Capture the cell that displays the provided text and extract its (x, y) central coordinate. 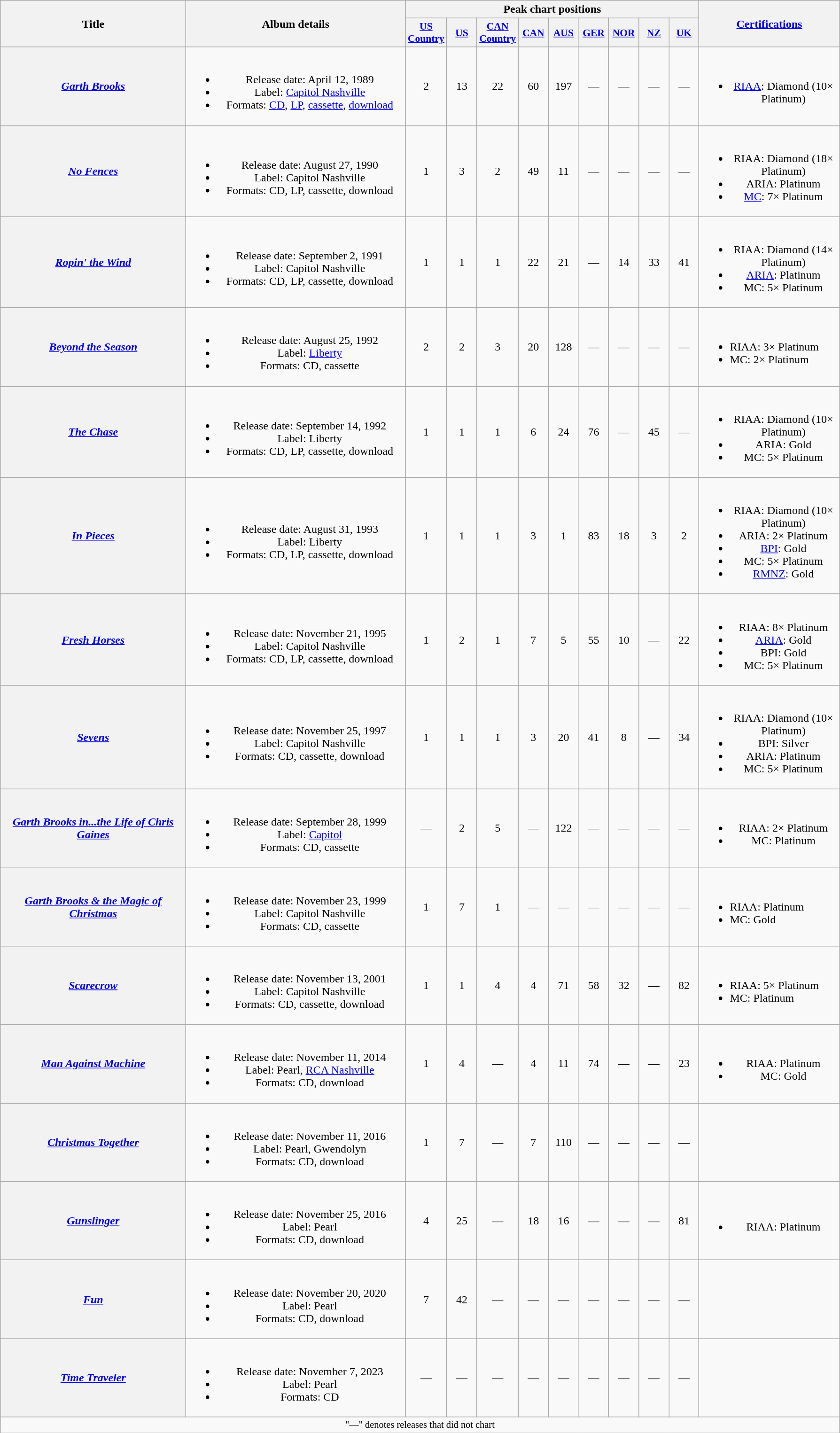
UK (684, 33)
Release date: November 20, 2020Label: PearlFormats: CD, download (296, 1300)
122 (563, 828)
Release date: November 7, 2023Label: PearlFormats: CD (296, 1378)
Time Traveler (93, 1378)
Release date: November 11, 2014Label: Pearl, RCA NashvilleFormats: CD, download (296, 1064)
Garth Brooks & the Magic of Christmas (93, 907)
76 (593, 432)
NOR (624, 33)
Garth Brooks (93, 86)
74 (593, 1064)
No Fences (93, 171)
24 (563, 432)
RIAA: 2× PlatinumMC: Platinum (770, 828)
45 (654, 432)
The Chase (93, 432)
32 (624, 986)
55 (593, 639)
33 (654, 262)
RIAA: Diamond (10× Platinum)ARIA: GoldMC: 5× Platinum (770, 432)
Sevens (93, 737)
AUS (563, 33)
RIAA: Platinum (770, 1221)
Release date: August 31, 1993Label: LibertyFormats: CD, LP, cassette, download (296, 536)
US (462, 33)
60 (533, 86)
Album details (296, 23)
Ropin' the Wind (93, 262)
Christmas Together (93, 1143)
Gunslinger (93, 1221)
6 (533, 432)
Release date: April 12, 1989Label: Capitol NashvilleFormats: CD, LP, cassette, download (296, 86)
58 (593, 986)
Release date: August 25, 1992Label: LibertyFormats: CD, cassette (296, 347)
Fun (93, 1300)
RIAA: 3× PlatinumMC: 2× Platinum (770, 347)
Release date: September 14, 1992Label: LibertyFormats: CD, LP, cassette, download (296, 432)
Release date: November 25, 1997Label: Capitol NashvilleFormats: CD, cassette, download (296, 737)
49 (533, 171)
23 (684, 1064)
25 (462, 1221)
Release date: November 13, 2001Label: Capitol NashvilleFormats: CD, cassette, download (296, 986)
71 (563, 986)
14 (624, 262)
US Country (426, 33)
Title (93, 23)
CAN Country (498, 33)
34 (684, 737)
21 (563, 262)
128 (563, 347)
8 (624, 737)
Release date: November 23, 1999Label: Capitol NashvilleFormats: CD, cassette (296, 907)
RIAA: 8× PlatinumARIA: GoldBPI: GoldMC: 5× Platinum (770, 639)
RIAA: Diamond (10× Platinum)ARIA: 2× PlatinumBPI: GoldMC: 5× PlatinumRMNZ: Gold (770, 536)
Man Against Machine (93, 1064)
110 (563, 1143)
13 (462, 86)
Release date: September 2, 1991Label: Capitol NashvilleFormats: CD, LP, cassette, download (296, 262)
RIAA: Diamond (18× Platinum)ARIA: PlatinumMC: 7× Platinum (770, 171)
Garth Brooks in...the Life of Chris Gaines (93, 828)
Release date: September 28, 1999Label: CapitolFormats: CD, cassette (296, 828)
16 (563, 1221)
Fresh Horses (93, 639)
Peak chart positions (552, 9)
CAN (533, 33)
In Pieces (93, 536)
197 (563, 86)
83 (593, 536)
10 (624, 639)
"—" denotes releases that did not chart (420, 1425)
RIAA: Diamond (14× Platinum)ARIA: PlatinumMC: 5× Platinum (770, 262)
81 (684, 1221)
GER (593, 33)
Scarecrow (93, 986)
Release date: August 27, 1990Label: Capitol NashvilleFormats: CD, LP, cassette, download (296, 171)
Release date: November 21, 1995Label: Capitol NashvilleFormats: CD, LP, cassette, download (296, 639)
Certifications (770, 23)
Beyond the Season (93, 347)
Release date: November 11, 2016Label: Pearl, GwendolynFormats: CD, download (296, 1143)
Release date: November 25, 2016Label: PearlFormats: CD, download (296, 1221)
RIAA: Diamond (10× Platinum) (770, 86)
82 (684, 986)
RIAA: 5× PlatinumMC: Platinum (770, 986)
NZ (654, 33)
RIAA: Diamond (10× Platinum)BPI: SilverARIA: PlatinumMC: 5× Platinum (770, 737)
42 (462, 1300)
